Find where the given text appears and provide that cell's center as (x, y) coordinate. 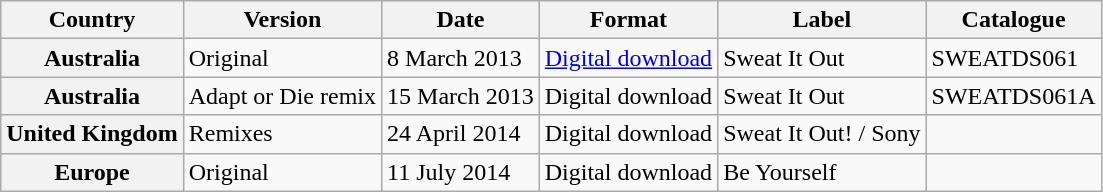
Be Yourself (822, 172)
Catalogue (1014, 20)
Date (461, 20)
Country (92, 20)
15 March 2013 (461, 96)
United Kingdom (92, 134)
Label (822, 20)
Remixes (282, 134)
11 July 2014 (461, 172)
8 March 2013 (461, 58)
SWEATDS061 (1014, 58)
Format (628, 20)
Version (282, 20)
Sweat It Out! / Sony (822, 134)
Adapt or Die remix (282, 96)
SWEATDS061A (1014, 96)
24 April 2014 (461, 134)
Europe (92, 172)
